Return (x, y) of the center of cell containing provided text 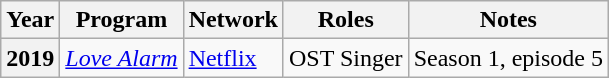
Love Alarm (122, 58)
Network (233, 20)
2019 (30, 58)
OST Singer (346, 58)
Program (122, 20)
Roles (346, 20)
Year (30, 20)
Notes (508, 20)
Season 1, episode 5 (508, 58)
Netflix (233, 58)
